Pinpoint the cell where the given text exists, returning its [X, Y] midpoint coordinate. 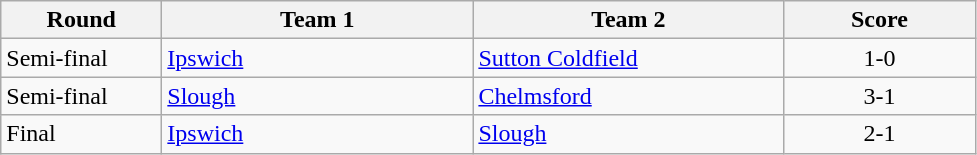
Team 1 [318, 20]
Score [880, 20]
3-1 [880, 96]
Chelmsford [628, 96]
Team 2 [628, 20]
Sutton Coldfield [628, 58]
2-1 [880, 134]
1-0 [880, 58]
Round [82, 20]
Final [82, 134]
